Find where the given text appears and provide that cell's center as [x, y] coordinate. 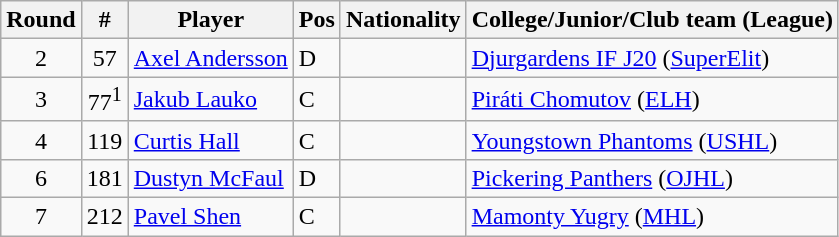
Round [41, 20]
181 [104, 178]
Curtis Hall [210, 140]
Piráti Chomutov (ELH) [652, 100]
3 [41, 100]
Pos [316, 20]
# [104, 20]
Dustyn McFaul [210, 178]
7 [41, 217]
Player [210, 20]
Mamonty Yugry (MHL) [652, 217]
Djurgardens IF J20 (SuperElit) [652, 58]
4 [41, 140]
Axel Andersson [210, 58]
Pickering Panthers (OJHL) [652, 178]
2 [41, 58]
Jakub Lauko [210, 100]
771 [104, 100]
212 [104, 217]
6 [41, 178]
119 [104, 140]
Pavel Shen [210, 217]
57 [104, 58]
Youngstown Phantoms (USHL) [652, 140]
College/Junior/Club team (League) [652, 20]
Nationality [403, 20]
